Find where the given text appears and provide that cell's center as [x, y] coordinate. 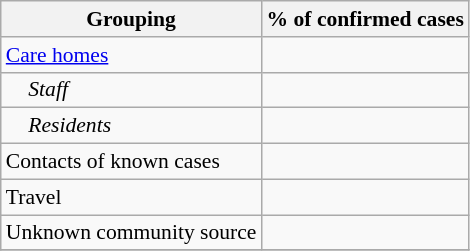
Contacts of known cases [132, 162]
% of confirmed cases [364, 19]
Staff [132, 90]
Travel [132, 197]
Unknown community source [132, 233]
Residents [132, 126]
Grouping [132, 19]
Care homes [132, 55]
